Locate the cell with the specified text and output its [X, Y] center coordinate. 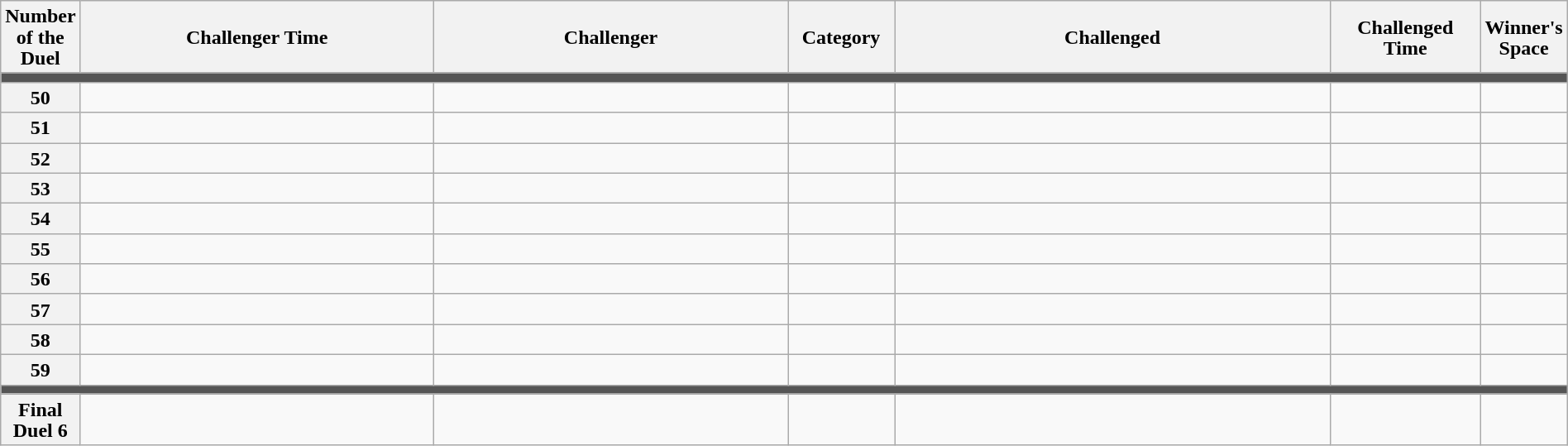
51 [41, 127]
Category [840, 37]
Challenged [1113, 37]
Challenged Time [1406, 37]
Challenger [611, 37]
59 [41, 369]
Number of the Duel [41, 37]
52 [41, 157]
55 [41, 248]
57 [41, 309]
50 [41, 98]
58 [41, 339]
Challenger Time [257, 37]
Final Duel 6 [41, 420]
54 [41, 218]
56 [41, 280]
53 [41, 189]
Winner's Space [1523, 37]
